Pinpoint the cell where the given text exists, returning its [X, Y] midpoint coordinate. 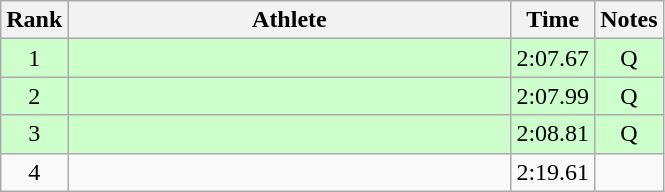
4 [34, 172]
Rank [34, 20]
Time [553, 20]
3 [34, 134]
2:19.61 [553, 172]
2:08.81 [553, 134]
2:07.67 [553, 58]
1 [34, 58]
2:07.99 [553, 96]
2 [34, 96]
Athlete [290, 20]
Notes [629, 20]
